Pinpoint the cell where the given text exists, returning its (X, Y) midpoint coordinate. 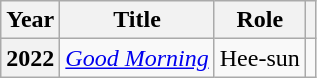
Role (260, 20)
Title (137, 20)
2022 (30, 58)
Hee-sun (260, 58)
Good Morning (137, 58)
Year (30, 20)
